Return the (x, y) coordinate for the center point of the cell that contains the specified text.  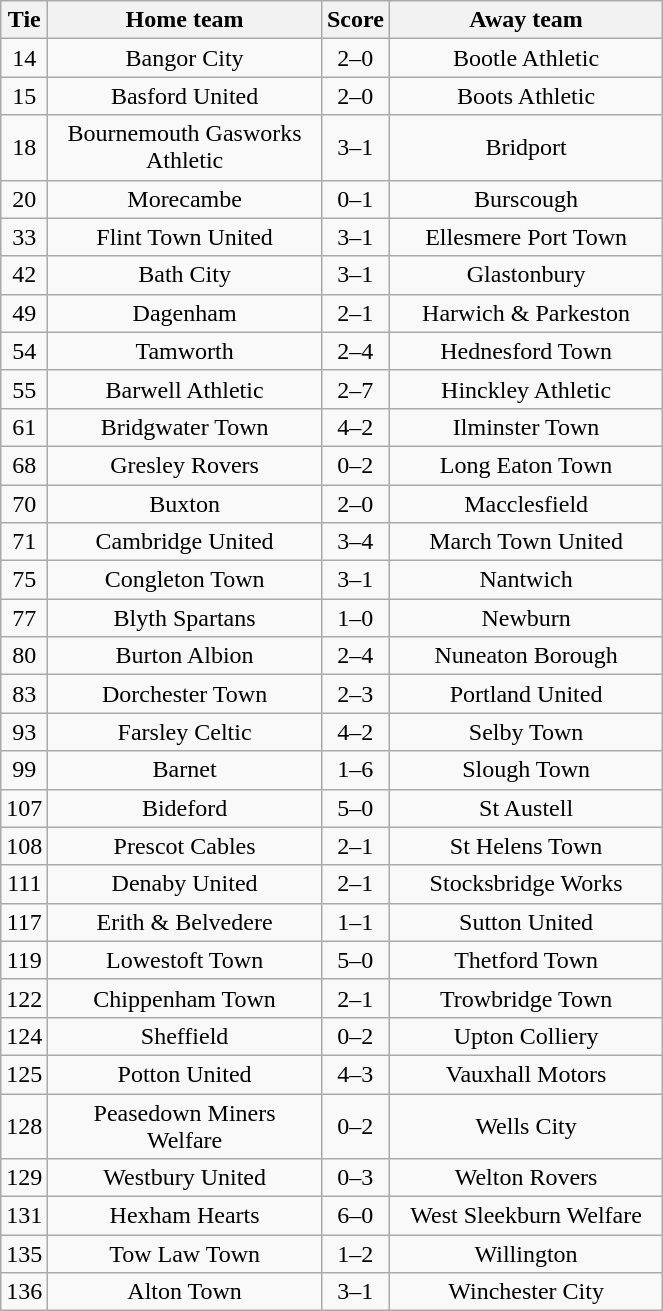
St Helens Town (526, 846)
108 (24, 846)
1–1 (355, 922)
Hednesford Town (526, 351)
93 (24, 732)
77 (24, 618)
Peasedown Miners Welfare (185, 1126)
Home team (185, 20)
Sheffield (185, 1036)
Bridport (526, 148)
Nantwich (526, 580)
March Town United (526, 542)
Tow Law Town (185, 1254)
Boots Athletic (526, 96)
Slough Town (526, 770)
St Austell (526, 808)
Flint Town United (185, 237)
Macclesfield (526, 503)
Blyth Spartans (185, 618)
Trowbridge Town (526, 998)
33 (24, 237)
Dorchester Town (185, 694)
Tie (24, 20)
129 (24, 1178)
71 (24, 542)
Lowestoft Town (185, 960)
Newburn (526, 618)
Upton Colliery (526, 1036)
117 (24, 922)
4–3 (355, 1074)
3–4 (355, 542)
2–7 (355, 389)
Bideford (185, 808)
124 (24, 1036)
68 (24, 465)
Dagenham (185, 313)
Gresley Rovers (185, 465)
Hinckley Athletic (526, 389)
107 (24, 808)
6–0 (355, 1216)
West Sleekburn Welfare (526, 1216)
Bath City (185, 275)
54 (24, 351)
Harwich & Parkeston (526, 313)
Burscough (526, 199)
Stocksbridge Works (526, 884)
Willington (526, 1254)
Nuneaton Borough (526, 656)
Welton Rovers (526, 1178)
14 (24, 58)
131 (24, 1216)
Alton Town (185, 1292)
61 (24, 427)
Morecambe (185, 199)
Burton Albion (185, 656)
Portland United (526, 694)
80 (24, 656)
Erith & Belvedere (185, 922)
42 (24, 275)
Score (355, 20)
1–6 (355, 770)
Thetford Town (526, 960)
Vauxhall Motors (526, 1074)
Sutton United (526, 922)
Prescot Cables (185, 846)
Bangor City (185, 58)
Selby Town (526, 732)
Farsley Celtic (185, 732)
99 (24, 770)
Winchester City (526, 1292)
Bridgwater Town (185, 427)
0–3 (355, 1178)
122 (24, 998)
1–2 (355, 1254)
20 (24, 199)
Bournemouth Gasworks Athletic (185, 148)
Ilminster Town (526, 427)
Bootle Athletic (526, 58)
Basford United (185, 96)
Buxton (185, 503)
15 (24, 96)
49 (24, 313)
Away team (526, 20)
Tamworth (185, 351)
Glastonbury (526, 275)
Long Eaton Town (526, 465)
Wells City (526, 1126)
55 (24, 389)
Congleton Town (185, 580)
Westbury United (185, 1178)
1–0 (355, 618)
Potton United (185, 1074)
70 (24, 503)
128 (24, 1126)
Chippenham Town (185, 998)
0–1 (355, 199)
119 (24, 960)
Cambridge United (185, 542)
111 (24, 884)
18 (24, 148)
Ellesmere Port Town (526, 237)
Hexham Hearts (185, 1216)
125 (24, 1074)
Barnet (185, 770)
Barwell Athletic (185, 389)
2–3 (355, 694)
83 (24, 694)
75 (24, 580)
Denaby United (185, 884)
136 (24, 1292)
135 (24, 1254)
